Pinpoint the cell where the given text exists, returning its [x, y] midpoint coordinate. 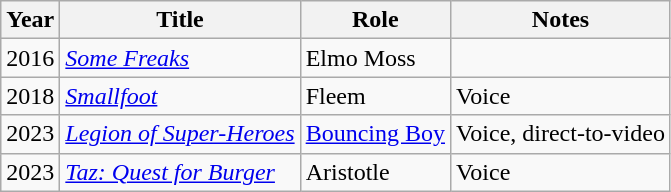
2018 [30, 96]
Smallfoot [180, 96]
Year [30, 20]
Fleem [375, 96]
Taz: Quest for Burger [180, 172]
Some Freaks [180, 58]
Bouncing Boy [375, 134]
Title [180, 20]
Legion of Super-Heroes [180, 134]
Notes [561, 20]
Role [375, 20]
Voice, direct-to-video [561, 134]
Aristotle [375, 172]
Elmo Moss [375, 58]
2016 [30, 58]
